Scan for the cell matching the given text and deliver its [X, Y] coordinate at center. 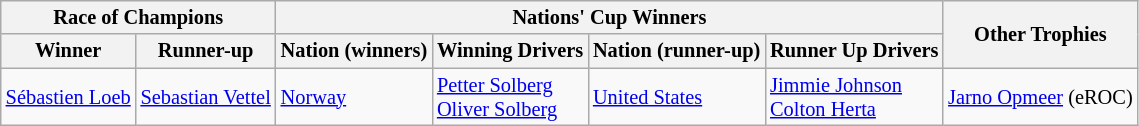
Jarno Opmeer (eROC) [1040, 97]
Runner-up [206, 51]
Sébastien Loeb [68, 97]
Petter Solberg Oliver Solberg [510, 97]
Norway [354, 97]
Nation (runner-up) [676, 51]
Sebastian Vettel [206, 97]
Nations' Cup Winners [610, 17]
Jimmie Johnson Colton Herta [854, 97]
Runner Up Drivers [854, 51]
Other Trophies [1040, 34]
Winning Drivers [510, 51]
Race of Champions [138, 17]
United States [676, 97]
Winner [68, 51]
Nation (winners) [354, 51]
